From the cell containing the given text, extract its center point as (x, y) coordinate. 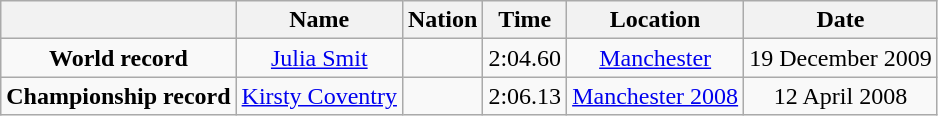
Championship record (118, 96)
Time (525, 20)
19 December 2009 (841, 58)
World record (118, 58)
12 April 2008 (841, 96)
Nation (442, 20)
Date (841, 20)
2:06.13 (525, 96)
Manchester (656, 58)
Manchester 2008 (656, 96)
Julia Smit (319, 58)
Kirsty Coventry (319, 96)
2:04.60 (525, 58)
Name (319, 20)
Location (656, 20)
